Determine the [x, y] coordinate at the center of the cell enclosing the given text.  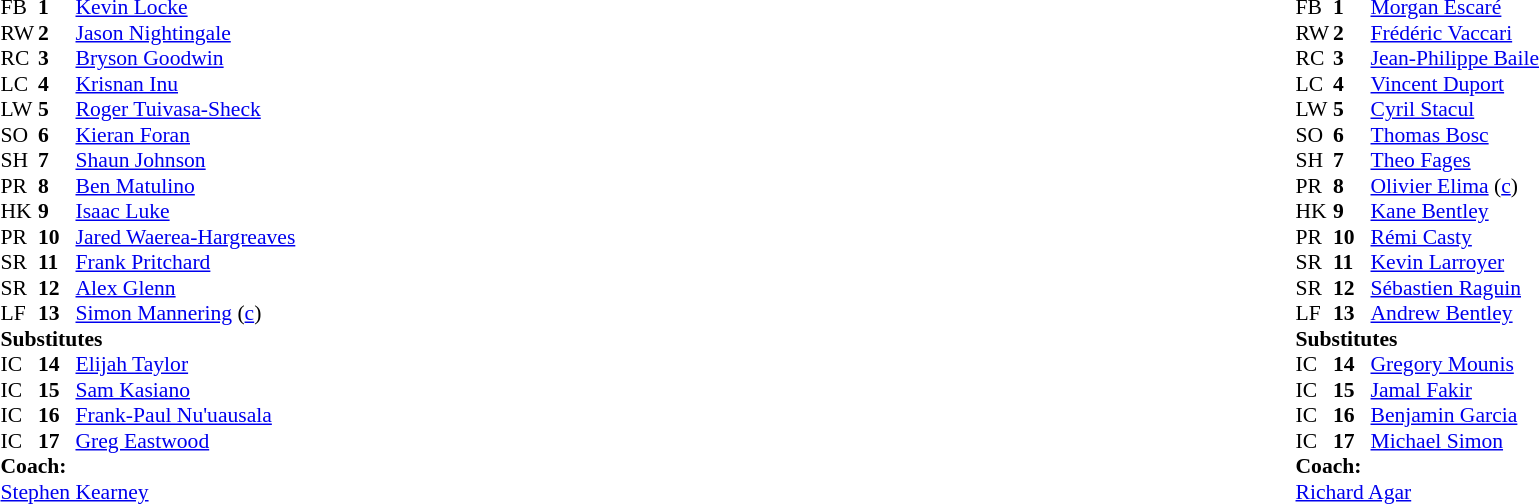
Isaac Luke [186, 211]
Cyril Stacul [1455, 109]
Kane Bentley [1455, 211]
Andrew Bentley [1455, 313]
Kevin Larroyer [1455, 263]
Ben Matulino [186, 186]
Frank-Paul Nu'uausala [186, 415]
Frédéric Vaccari [1455, 33]
Frank Pritchard [186, 263]
Shaun Johnson [186, 161]
Sébastien Raguin [1455, 288]
Kieran Foran [186, 135]
Sam Kasiano [186, 390]
Vincent Duport [1455, 84]
Benjamin Garcia [1455, 415]
Jean-Philippe Baile [1455, 59]
Roger Tuivasa-Sheck [186, 109]
Michael Simon [1455, 441]
Gregory Mounis [1455, 365]
Bryson Goodwin [186, 59]
Rémi Casty [1455, 237]
Jared Waerea-Hargreaves [186, 237]
Jason Nightingale [186, 33]
Thomas Bosc [1455, 135]
Elijah Taylor [186, 365]
Olivier Elima (c) [1455, 186]
Krisnan Inu [186, 84]
Simon Mannering (c) [186, 313]
Theo Fages [1455, 161]
Alex Glenn [186, 288]
Greg Eastwood [186, 441]
Jamal Fakir [1455, 390]
